Search for the cell housing the specified text and yield its (X, Y) center coordinate. 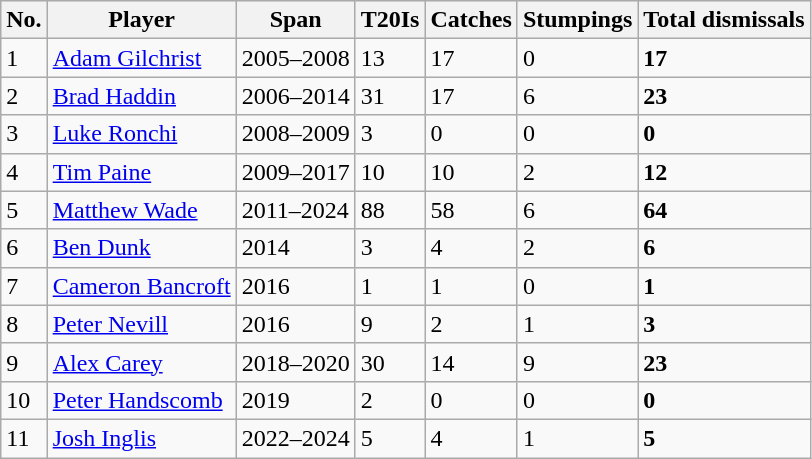
Tim Paine (142, 172)
T20Is (390, 20)
Total dismissals (724, 20)
30 (390, 362)
88 (390, 210)
12 (724, 172)
Adam Gilchrist (142, 58)
2009–2017 (296, 172)
No. (24, 20)
Josh Inglis (142, 438)
13 (390, 58)
Brad Haddin (142, 96)
2008–2009 (296, 134)
Stumpings (577, 20)
64 (724, 210)
Ben Dunk (142, 248)
2019 (296, 400)
14 (471, 362)
2022–2024 (296, 438)
2011–2024 (296, 210)
11 (24, 438)
2018–2020 (296, 362)
2006–2014 (296, 96)
Cameron Bancroft (142, 286)
Matthew Wade (142, 210)
Peter Nevill (142, 324)
2005–2008 (296, 58)
2014 (296, 248)
Peter Handscomb (142, 400)
Span (296, 20)
7 (24, 286)
58 (471, 210)
Luke Ronchi (142, 134)
Alex Carey (142, 362)
Player (142, 20)
Catches (471, 20)
31 (390, 96)
8 (24, 324)
